Detect which cell encompasses the target text, then output its [x, y] center coordinate. 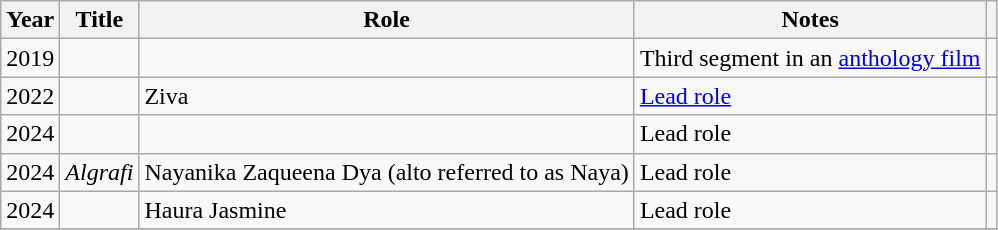
Notes [810, 20]
Ziva [386, 96]
Role [386, 20]
Nayanika Zaqueena Dya (alto referred to as Naya) [386, 172]
2022 [30, 96]
Haura Jasmine [386, 210]
Title [100, 20]
Year [30, 20]
2019 [30, 58]
Algrafi [100, 172]
Third segment in an anthology film [810, 58]
